Detect which cell encompasses the target text, then output its [X, Y] center coordinate. 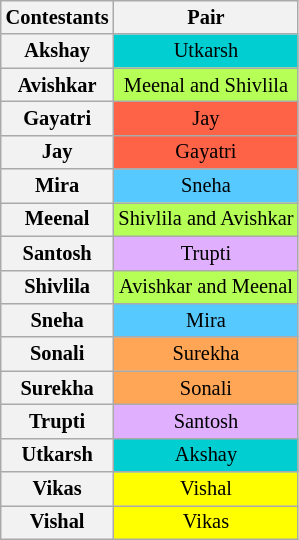
Meenal and Shivlila [206, 85]
Shivlila [58, 287]
Contestants [58, 17]
Pair [206, 17]
Avishkar and Meenal [206, 287]
Meenal [58, 219]
Shivlila and Avishkar [206, 219]
Avishkar [58, 85]
